Return the [X, Y] coordinate for the center point of the cell that contains the specified text.  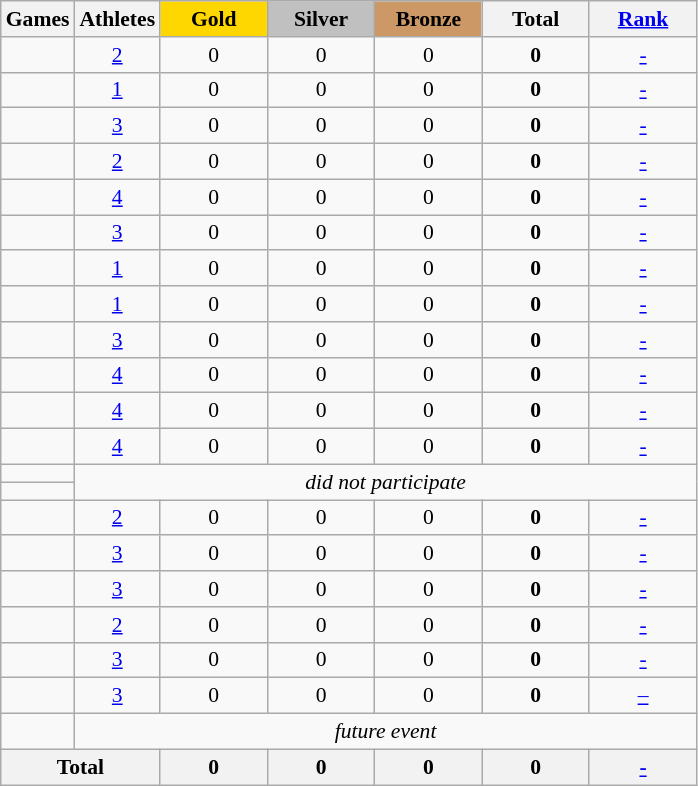
Bronze [428, 19]
future event [385, 732]
Gold [214, 19]
Games [38, 19]
– [642, 696]
Rank [642, 19]
Athletes [117, 19]
did not participate [385, 482]
Silver [320, 19]
